Find where the given text appears and provide that cell's center as [X, Y] coordinate. 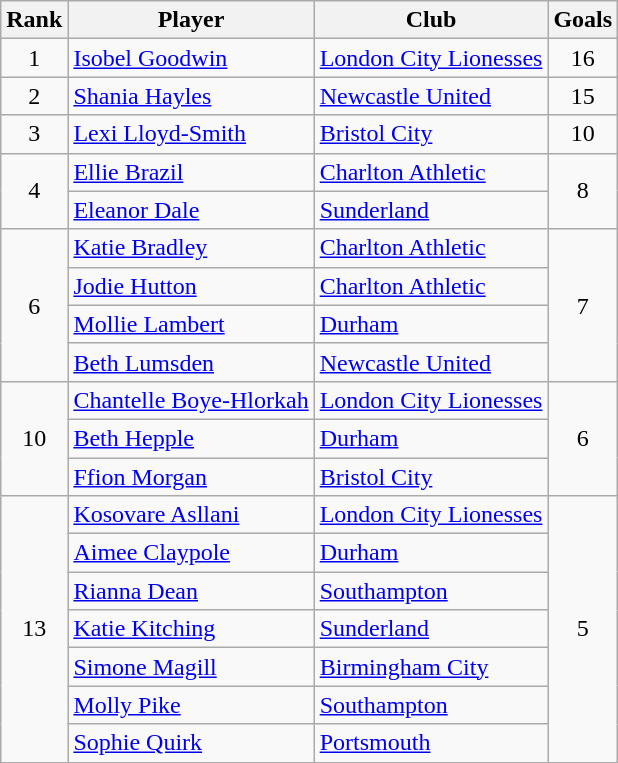
Jodie Hutton [191, 286]
Ffion Morgan [191, 477]
Rank [34, 20]
2 [34, 96]
Aimee Claypole [191, 553]
Rianna Dean [191, 591]
Chantelle Boye-Hlorkah [191, 400]
5 [583, 629]
Katie Bradley [191, 248]
Isobel Goodwin [191, 58]
Goals [583, 20]
13 [34, 629]
Mollie Lambert [191, 324]
Beth Hepple [191, 438]
Portsmouth [431, 743]
Simone Magill [191, 667]
3 [34, 134]
7 [583, 305]
1 [34, 58]
Player [191, 20]
Molly Pike [191, 705]
Kosovare Asllani [191, 515]
15 [583, 96]
Beth Lumsden [191, 362]
Shania Hayles [191, 96]
Sophie Quirk [191, 743]
Eleanor Dale [191, 210]
Katie Kitching [191, 629]
Lexi Lloyd-Smith [191, 134]
Club [431, 20]
4 [34, 191]
8 [583, 191]
Ellie Brazil [191, 172]
16 [583, 58]
Birmingham City [431, 667]
